Output the [x, y] coordinate of the center of the cell containing the given text.  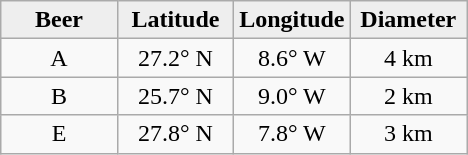
Diameter [408, 20]
Longitude [292, 20]
25.7° N [175, 96]
2 km [408, 96]
8.6° W [292, 58]
27.2° N [175, 58]
27.8° N [175, 134]
9.0° W [292, 96]
Beer [59, 20]
7.8° W [292, 134]
Latitude [175, 20]
E [59, 134]
A [59, 58]
3 km [408, 134]
4 km [408, 58]
B [59, 96]
